For the text-containing cell, return its midpoint in [x, y] coordinate format. 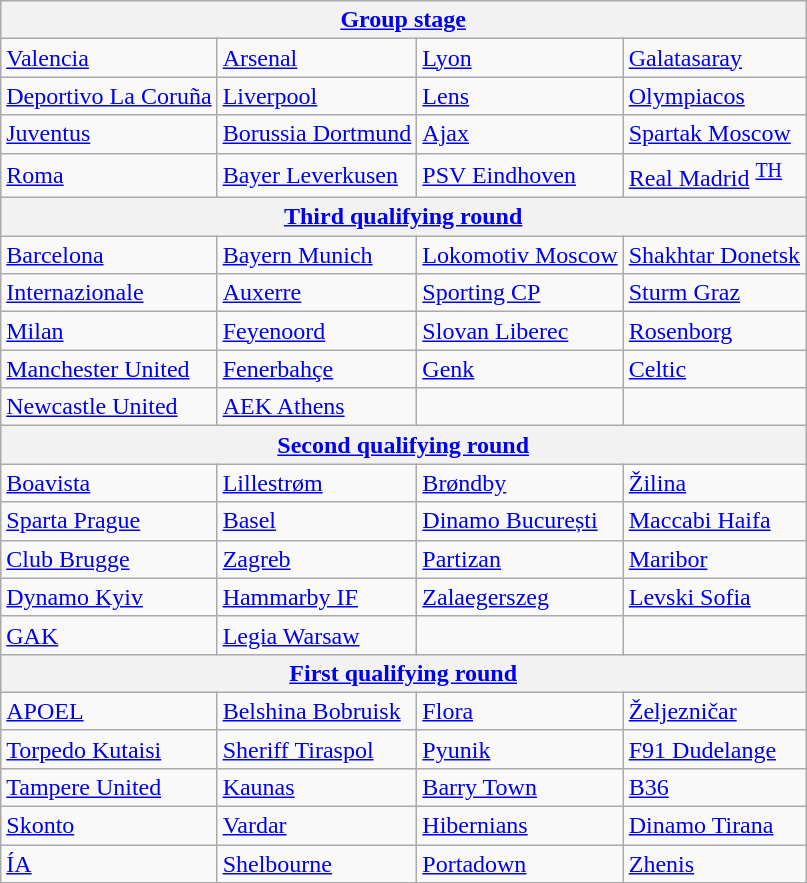
Sturm Graz [714, 293]
Rosenborg [714, 331]
Second qualifying round [404, 445]
Basel [317, 521]
APOEL [109, 711]
Sheriff Tiraspol [317, 749]
Roma [109, 176]
Partizan [520, 559]
Hibernians [520, 826]
Torpedo Kutaisi [109, 749]
Valencia [109, 58]
Lens [520, 96]
Newcastle United [109, 407]
Dinamo București [520, 521]
Galatasaray [714, 58]
Borussia Dortmund [317, 134]
Boavista [109, 483]
Vardar [317, 826]
Third qualifying round [404, 217]
F91 Dudelange [714, 749]
Slovan Liberec [520, 331]
Belshina Bobruisk [317, 711]
Group stage [404, 20]
Bayern Munich [317, 255]
Željezničar [714, 711]
Shakhtar Donetsk [714, 255]
Legia Warsaw [317, 635]
Hammarby IF [317, 597]
Milan [109, 331]
Arsenal [317, 58]
Genk [520, 369]
Deportivo La Coruña [109, 96]
PSV Eindhoven [520, 176]
Internazionale [109, 293]
Barcelona [109, 255]
ÍA [109, 864]
Lillestrøm [317, 483]
B36 [714, 787]
First qualifying round [404, 673]
Tampere United [109, 787]
Olympiacos [714, 96]
Manchester United [109, 369]
Liverpool [317, 96]
Maccabi Haifa [714, 521]
Feyenoord [317, 331]
Žilina [714, 483]
Maribor [714, 559]
Auxerre [317, 293]
Fenerbahçe [317, 369]
Lokomotiv Moscow [520, 255]
Pyunik [520, 749]
Bayer Leverkusen [317, 176]
Sporting CP [520, 293]
Zagreb [317, 559]
Zalaegerszeg [520, 597]
GAK [109, 635]
Portadown [520, 864]
Club Brugge [109, 559]
Spartak Moscow [714, 134]
Juventus [109, 134]
Levski Sofia [714, 597]
Lyon [520, 58]
Dinamo Tirana [714, 826]
Celtic [714, 369]
Kaunas [317, 787]
AEK Athens [317, 407]
Brøndby [520, 483]
Sparta Prague [109, 521]
Flora [520, 711]
Real Madrid TH [714, 176]
Barry Town [520, 787]
Skonto [109, 826]
Ajax [520, 134]
Zhenis [714, 864]
Shelbourne [317, 864]
Dynamo Kyiv [109, 597]
